Scan for the cell matching the given text and deliver its [x, y] coordinate at center. 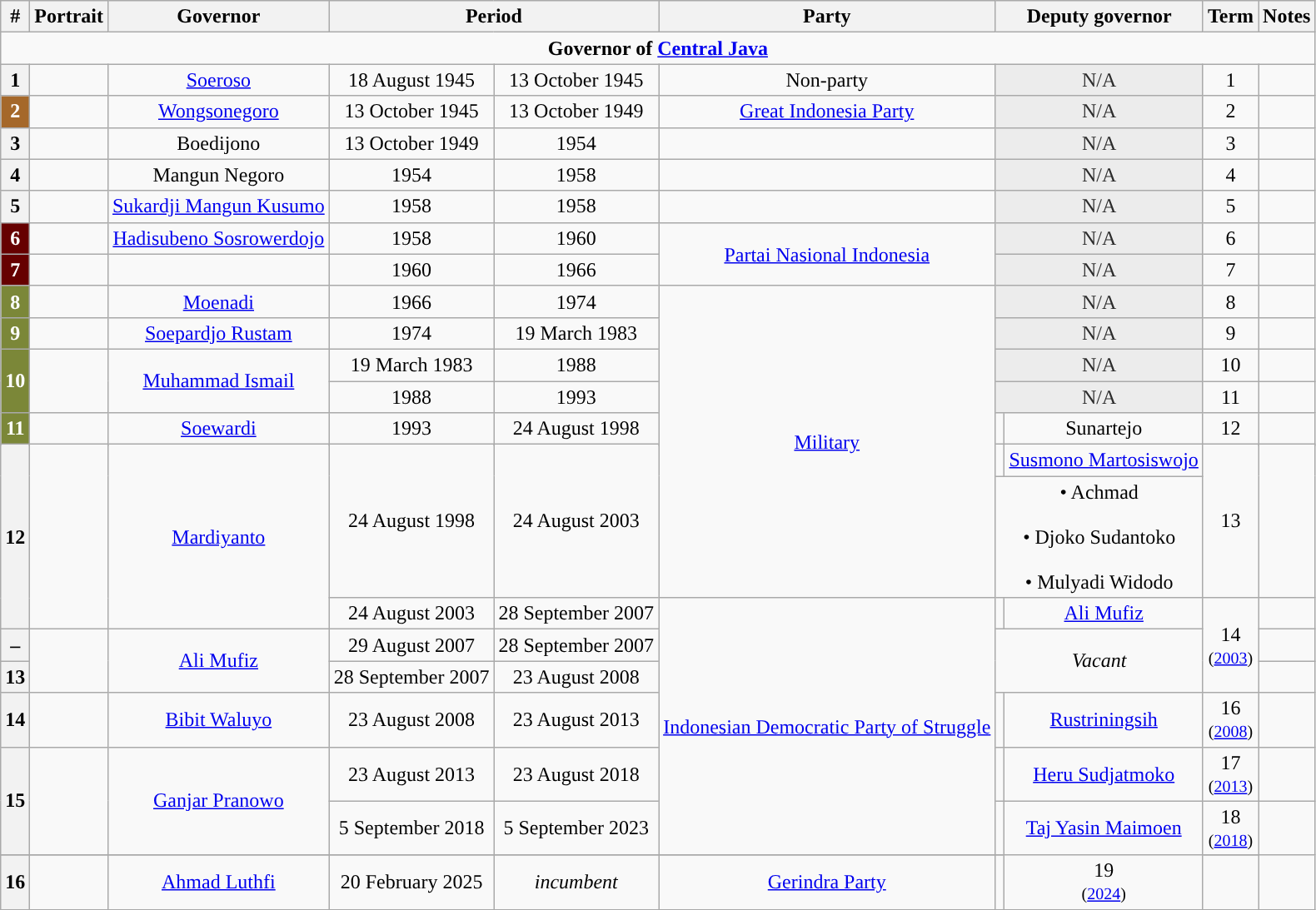
14 (2003) [1230, 645]
Gerindra Party [827, 883]
Notes [1287, 17]
Great Indonesia Party [827, 112]
– [15, 645]
Soepardjo Rustam [218, 333]
Boedijono [218, 143]
23 August 2018 [576, 774]
Soewardi [218, 429]
Non-party [827, 80]
# [15, 17]
Term [1230, 17]
Ganjar Pranowo [218, 801]
Governor of Central Java [658, 48]
15 [15, 801]
Sukardji Mangun Kusumo [218, 206]
Governor [218, 17]
16 [15, 883]
18 (2018) [1230, 828]
• Achmad • Djoko Sudantoko • Mulyadi Widodo [1099, 537]
Bibit Waluyo [218, 719]
Muhammad Ismail [218, 380]
Sunartejo [1104, 429]
Soeroso [218, 80]
5 September 2023 [576, 828]
incumbent [576, 883]
Partai Nasional Indonesia [827, 254]
Mangun Negoro [218, 175]
Mardiyanto [218, 537]
Portrait [69, 17]
Period [493, 17]
Party [827, 17]
Rustriningsih [1104, 719]
18 August 1945 [411, 80]
Hadisubeno Sosrowerdojo [218, 238]
Ahmad Luthfi [218, 883]
Indonesian Democratic Party of Struggle [827, 726]
Taj Yasin Maimoen [1104, 828]
19 (2024) [1104, 883]
Deputy governor [1099, 17]
14 [15, 719]
17 (2013) [1230, 774]
Military [827, 441]
29 August 2007 [411, 645]
16 (2008) [1230, 719]
Moenadi [218, 301]
Susmono Martosiswojo [1104, 460]
Wongsonegoro [218, 112]
20 February 2025 [411, 883]
5 September 2018 [411, 828]
Heru Sudjatmoko [1104, 774]
Vacant [1099, 661]
